Return the [x, y] coordinate for the center point of the cell that contains the specified text.  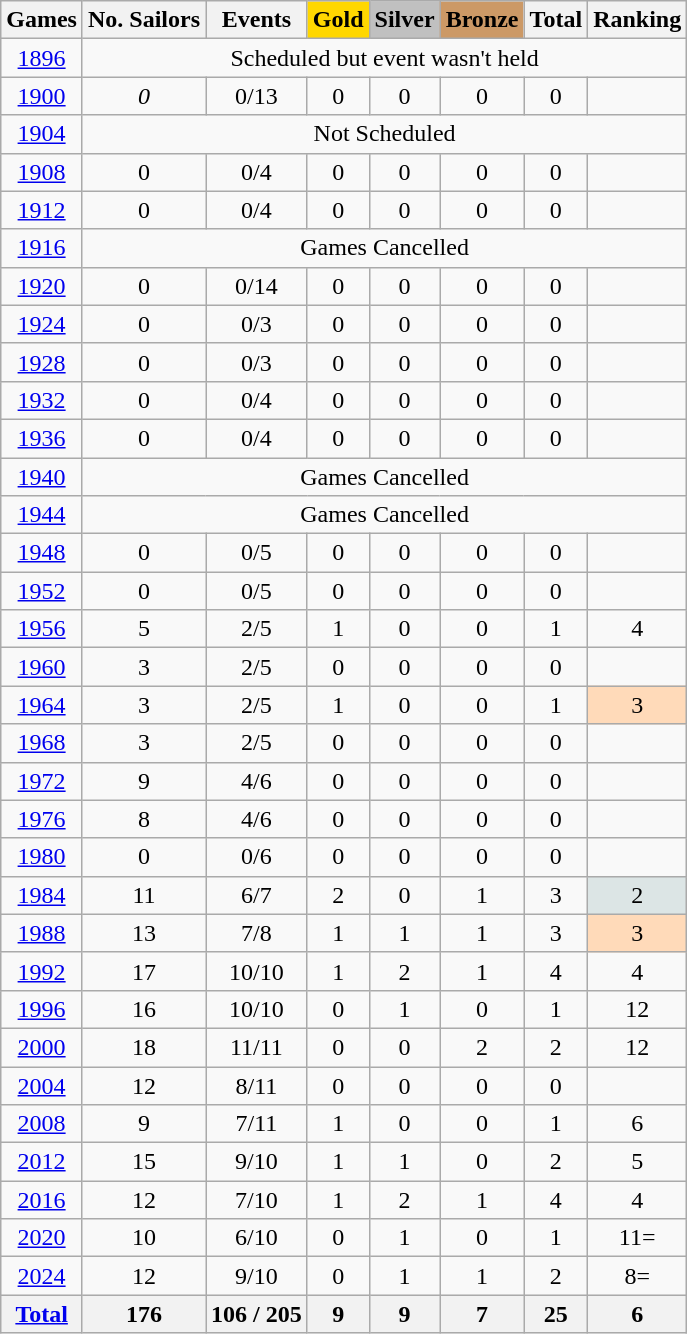
Scheduled but event wasn't held [384, 58]
1900 [42, 96]
2016 [42, 1200]
11 [144, 895]
Bronze [482, 20]
18 [144, 1047]
17 [144, 971]
2000 [42, 1047]
7/10 [257, 1200]
2024 [42, 1276]
11= [638, 1238]
1908 [42, 172]
7 [482, 1314]
1904 [42, 134]
0/13 [257, 96]
1940 [42, 477]
Gold [338, 20]
0/14 [257, 286]
15 [144, 1162]
1944 [42, 515]
13 [144, 933]
1952 [42, 591]
1932 [42, 400]
1956 [42, 629]
1980 [42, 857]
2012 [42, 1162]
0/6 [257, 857]
1984 [42, 895]
6/10 [257, 1238]
1920 [42, 286]
7/8 [257, 933]
1992 [42, 971]
Events [257, 20]
1916 [42, 248]
2020 [42, 1238]
1988 [42, 933]
11/11 [257, 1047]
106 / 205 [257, 1314]
16 [144, 1009]
2008 [42, 1124]
1964 [42, 705]
Not Scheduled [384, 134]
1960 [42, 667]
7/11 [257, 1124]
8= [638, 1276]
Games [42, 20]
1928 [42, 362]
25 [556, 1314]
8/11 [257, 1085]
2004 [42, 1085]
1968 [42, 743]
Silver [404, 20]
1912 [42, 210]
1948 [42, 553]
1896 [42, 58]
No. Sailors [144, 20]
176 [144, 1314]
1976 [42, 819]
8 [144, 819]
1936 [42, 438]
1924 [42, 324]
6/7 [257, 895]
10 [144, 1238]
1996 [42, 1009]
Ranking [638, 20]
1972 [42, 781]
